Determine the [x, y] coordinate at the center of the cell enclosing the given text.  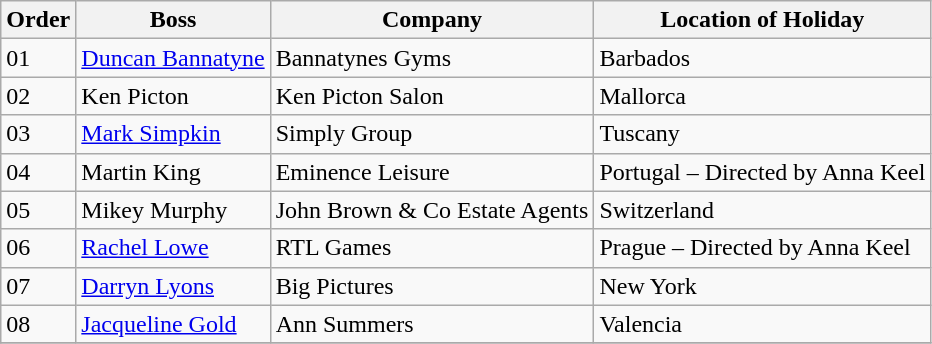
01 [38, 58]
Darryn Lyons [173, 286]
02 [38, 96]
Location of Holiday [762, 20]
Mark Simpkin [173, 134]
Ken Picton [173, 96]
06 [38, 248]
Barbados [762, 58]
Switzerland [762, 210]
Big Pictures [432, 286]
Duncan Bannatyne [173, 58]
Ann Summers [432, 324]
07 [38, 286]
New York [762, 286]
Boss [173, 20]
Simply Group [432, 134]
RTL Games [432, 248]
Bannatynes Gyms [432, 58]
John Brown & Co Estate Agents [432, 210]
04 [38, 172]
Valencia [762, 324]
Prague – Directed by Anna Keel [762, 248]
Portugal – Directed by Anna Keel [762, 172]
Ken Picton Salon [432, 96]
08 [38, 324]
03 [38, 134]
Eminence Leisure [432, 172]
Jacqueline Gold [173, 324]
Company [432, 20]
Tuscany [762, 134]
Mikey Murphy [173, 210]
Martin King [173, 172]
Rachel Lowe [173, 248]
Order [38, 20]
Mallorca [762, 96]
05 [38, 210]
